Output the (X, Y) coordinate of the center of the cell containing the given text.  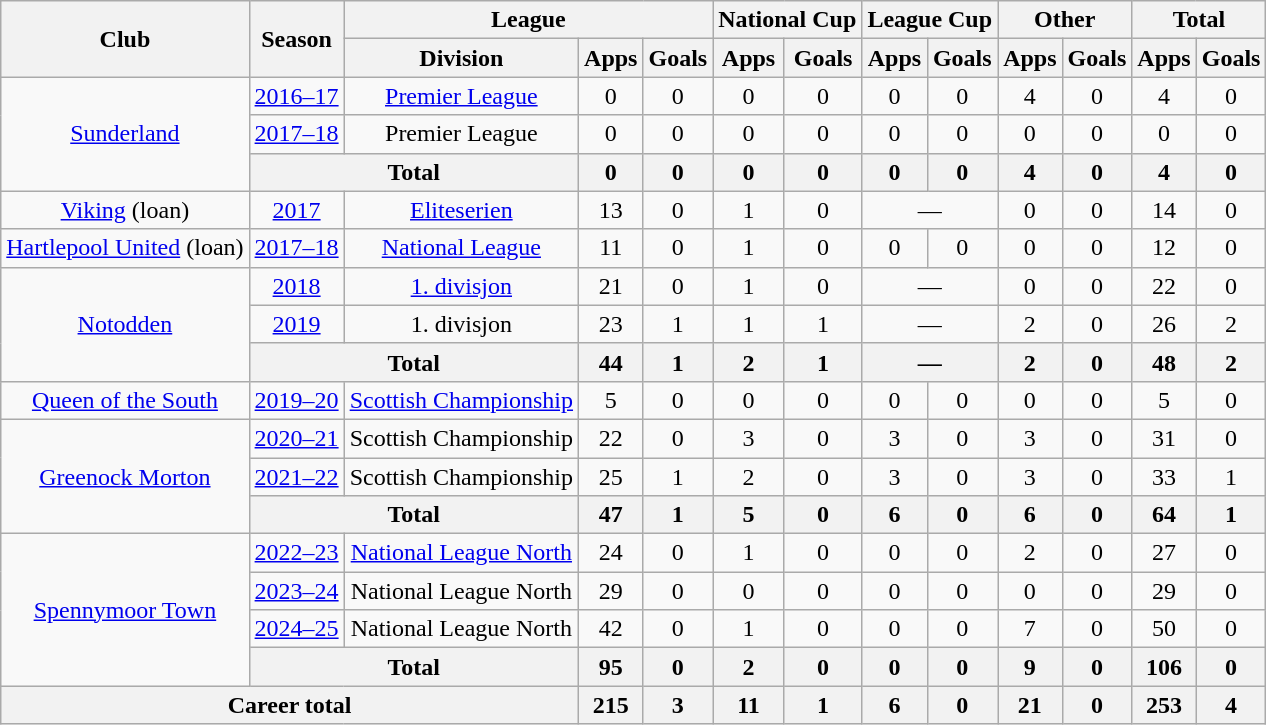
National League (461, 248)
14 (1164, 210)
2017 (296, 210)
64 (1164, 515)
Eliteserien (461, 210)
47 (611, 515)
12 (1164, 248)
League (528, 20)
215 (611, 705)
Sunderland (125, 134)
2023–24 (296, 591)
Season (296, 39)
Spennymoor Town (125, 610)
50 (1164, 629)
44 (611, 362)
25 (611, 477)
2019–20 (296, 400)
253 (1164, 705)
Hartlepool United (loan) (125, 248)
National Cup (788, 20)
Notodden (125, 324)
Greenock Morton (125, 476)
2022–23 (296, 553)
7 (1030, 629)
League Cup (930, 20)
Viking (loan) (125, 210)
9 (1030, 667)
42 (611, 629)
106 (1164, 667)
48 (1164, 362)
27 (1164, 553)
2018 (296, 286)
Queen of the South (125, 400)
2021–22 (296, 477)
26 (1164, 324)
Division (461, 58)
2019 (296, 324)
31 (1164, 438)
24 (611, 553)
Other (1065, 20)
23 (611, 324)
95 (611, 667)
33 (1164, 477)
2020–21 (296, 438)
2016–17 (296, 96)
Club (125, 39)
2024–25 (296, 629)
Career total (290, 705)
13 (611, 210)
